Capture the cell that displays the provided text and extract its (x, y) central coordinate. 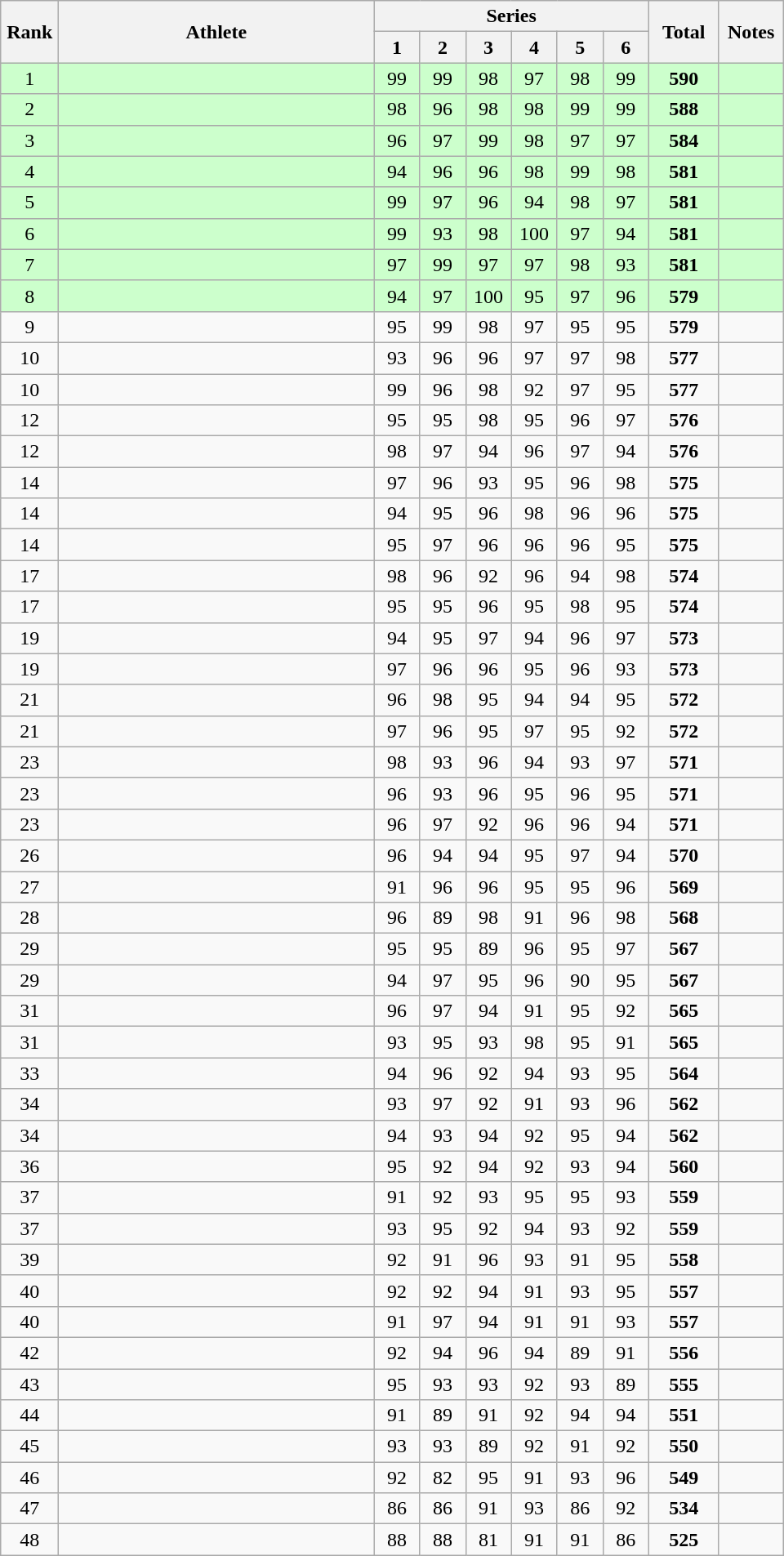
555 (684, 1384)
Notes (751, 32)
551 (684, 1416)
525 (684, 1540)
549 (684, 1478)
570 (684, 855)
564 (684, 1073)
81 (488, 1540)
39 (29, 1260)
27 (29, 886)
Athlete (216, 32)
28 (29, 918)
48 (29, 1540)
Series (511, 16)
44 (29, 1416)
45 (29, 1447)
26 (29, 855)
7 (29, 265)
47 (29, 1509)
584 (684, 140)
Total (684, 32)
590 (684, 78)
42 (29, 1353)
90 (580, 980)
33 (29, 1073)
534 (684, 1509)
568 (684, 918)
46 (29, 1478)
82 (443, 1478)
8 (29, 296)
9 (29, 327)
43 (29, 1384)
558 (684, 1260)
36 (29, 1166)
550 (684, 1447)
Rank (29, 32)
556 (684, 1353)
569 (684, 886)
560 (684, 1166)
588 (684, 109)
